Return the (X, Y) coordinate for the center point of the cell that contains the specified text.  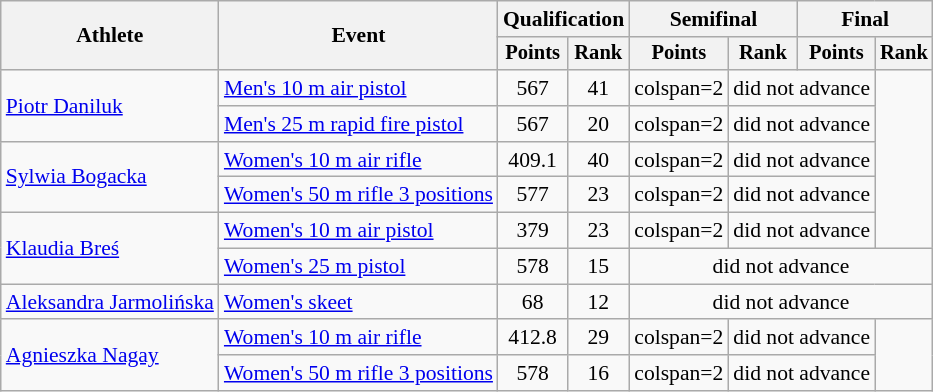
Agnieszka Nagay (110, 356)
12 (598, 302)
Semifinal (713, 19)
Final (866, 19)
Event (358, 36)
Athlete (110, 36)
16 (598, 373)
Sylwia Bogacka (110, 178)
412.8 (532, 338)
409.1 (532, 160)
29 (598, 338)
Qualification (564, 19)
68 (532, 302)
Men's 25 m rapid fire pistol (358, 124)
Men's 10 m air pistol (358, 88)
379 (532, 231)
Women's 10 m air pistol (358, 231)
40 (598, 160)
Women's skeet (358, 302)
577 (532, 195)
15 (598, 267)
Piotr Daniluk (110, 106)
Aleksandra Jarmolińska (110, 302)
Women's 25 m pistol (358, 267)
20 (598, 124)
Klaudia Breś (110, 248)
41 (598, 88)
